Output the (X, Y) coordinate of the center of the cell containing the given text.  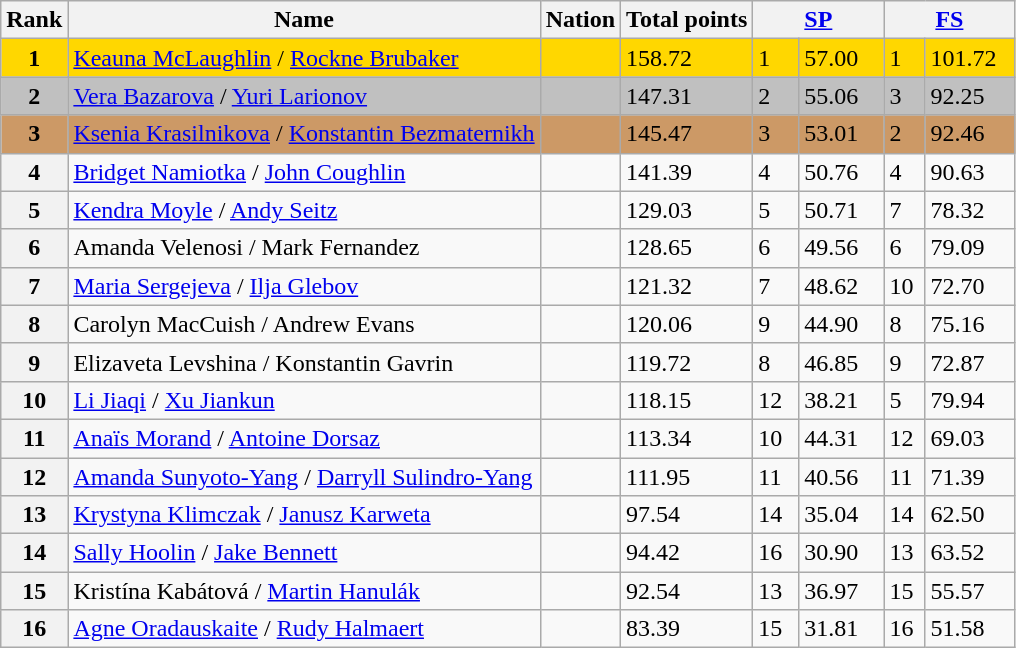
Carolyn MacCuish / Andrew Evans (304, 324)
36.97 (842, 591)
79.09 (970, 248)
97.54 (687, 515)
46.85 (842, 362)
101.72 (970, 58)
83.39 (687, 629)
Kendra Moyle / Andy Seitz (304, 210)
SP (818, 20)
69.03 (970, 438)
30.90 (842, 553)
38.21 (842, 400)
62.50 (970, 515)
Li Jiaqi / Xu Jiankun (304, 400)
50.71 (842, 210)
Amanda Sunyoto-Yang / Darryll Sulindro-Yang (304, 477)
90.63 (970, 172)
51.58 (970, 629)
Name (304, 20)
Agne Oradauskaite / Rudy Halmaert (304, 629)
Maria Sergejeva / Ilja Glebov (304, 286)
40.56 (842, 477)
71.39 (970, 477)
Sally Hoolin / Jake Bennett (304, 553)
72.87 (970, 362)
Keauna McLaughlin / Rockne Brubaker (304, 58)
Ksenia Krasilnikova / Konstantin Bezmaternikh (304, 134)
145.47 (687, 134)
Vera Bazarova / Yuri Larionov (304, 96)
50.76 (842, 172)
141.39 (687, 172)
119.72 (687, 362)
113.34 (687, 438)
53.01 (842, 134)
78.32 (970, 210)
92.25 (970, 96)
Anaïs Morand / Antoine Dorsaz (304, 438)
118.15 (687, 400)
92.54 (687, 591)
94.42 (687, 553)
Total points (687, 20)
FS (950, 20)
55.06 (842, 96)
Bridget Namiotka / John Coughlin (304, 172)
Rank (34, 20)
158.72 (687, 58)
129.03 (687, 210)
Elizaveta Levshina / Konstantin Gavrin (304, 362)
72.70 (970, 286)
49.56 (842, 248)
Nation (580, 20)
Amanda Velenosi / Mark Fernandez (304, 248)
75.16 (970, 324)
44.90 (842, 324)
35.04 (842, 515)
44.31 (842, 438)
Krystyna Klimczak / Janusz Karweta (304, 515)
121.32 (687, 286)
63.52 (970, 553)
31.81 (842, 629)
147.31 (687, 96)
Kristína Kabátová / Martin Hanulák (304, 591)
79.94 (970, 400)
48.62 (842, 286)
111.95 (687, 477)
92.46 (970, 134)
57.00 (842, 58)
120.06 (687, 324)
55.57 (970, 591)
128.65 (687, 248)
